Extract the [x, y] coordinate from the center of the cell holding the provided text.  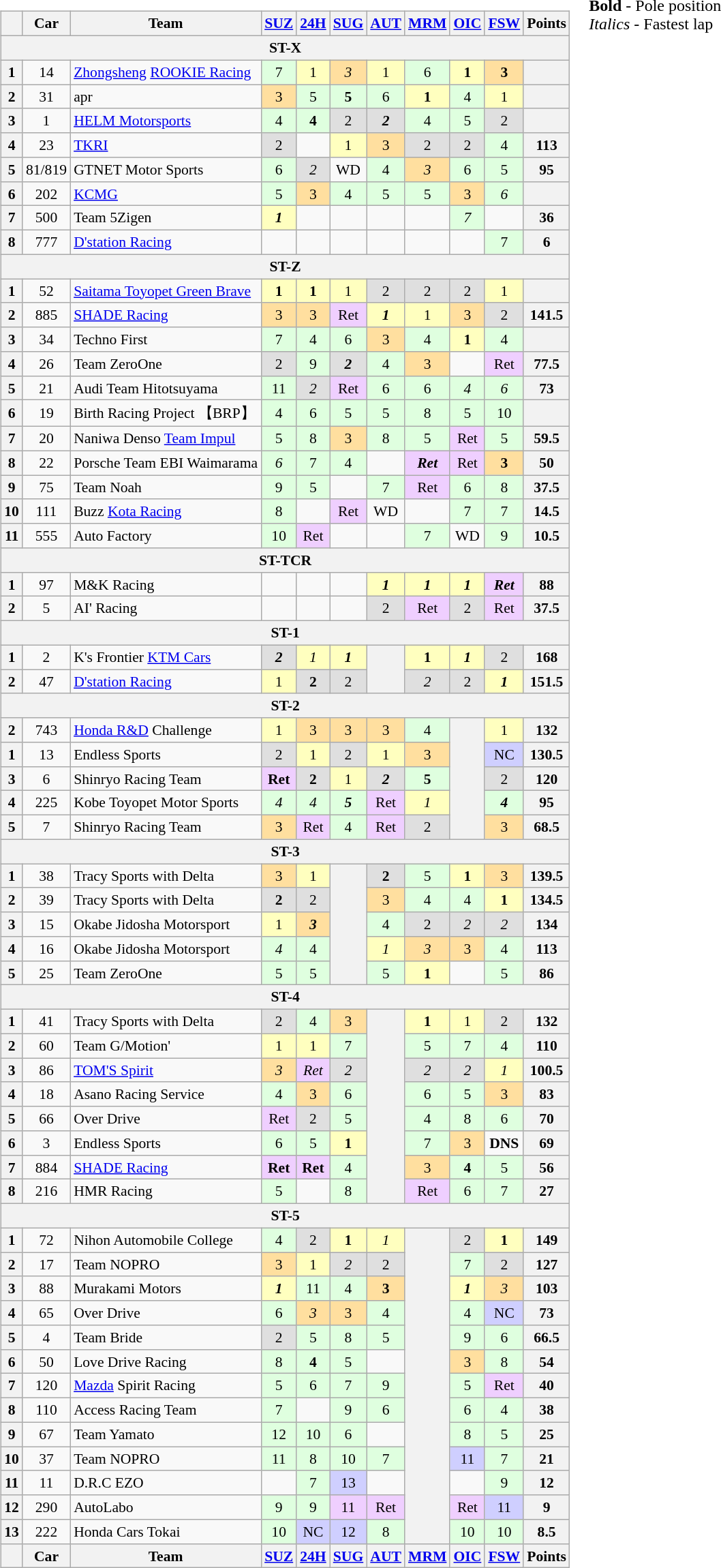
66.5 [547, 1338]
ST-3 [285, 851]
16 [46, 949]
19 [46, 413]
Nihon Automobile College [166, 1240]
GTNET Motor Sports [166, 170]
168 [547, 657]
27 [547, 1192]
52 [46, 291]
127 [547, 1265]
39 [46, 900]
202 [46, 194]
290 [46, 1507]
TKRI [166, 145]
Honda Cars Tokai [166, 1532]
Access Racing Team [166, 1410]
8.5 [547, 1532]
72 [46, 1240]
Honda R&D Challenge [166, 730]
149 [547, 1240]
26 [46, 364]
14.5 [547, 511]
D.R.C EZO [166, 1483]
DNS [504, 1143]
K's Frontier KTM Cars [166, 657]
65 [46, 1313]
ST-2 [285, 706]
HMR Racing [166, 1192]
111 [46, 511]
59.5 [547, 438]
Team Bride [166, 1338]
68.5 [547, 827]
47 [46, 682]
Techno First [166, 340]
41 [46, 1021]
70 [547, 1119]
100.5 [547, 1070]
M&K Racing [166, 584]
Zhongsheng ROOKIE Racing [166, 72]
ST-Z [285, 267]
ST-5 [285, 1216]
AI' Racing [166, 609]
54 [547, 1361]
40 [547, 1386]
34 [46, 340]
130.5 [547, 755]
KCMG [166, 194]
Auto Factory [166, 536]
134.5 [547, 900]
Love Drive Racing [166, 1361]
Team G/Motion' [166, 1046]
TOM'S Spirit [166, 1070]
Saitama Toyopet Green Brave [166, 291]
222 [46, 1532]
75 [46, 487]
Mazda Spirit Racing [166, 1386]
83 [547, 1094]
20 [46, 438]
Team Yamato [166, 1434]
141.5 [547, 315]
500 [46, 218]
ST-X [285, 48]
777 [46, 242]
139.5 [547, 876]
ST-TCR [285, 560]
Team Noah [166, 487]
60 [46, 1046]
81/819 [46, 170]
ST-4 [285, 997]
AutoLabo [166, 1507]
23 [46, 145]
ST-1 [285, 633]
Audi Team Hitotsuyama [166, 388]
151.5 [547, 682]
37 [46, 1459]
97 [46, 584]
67 [46, 1434]
HELM Motorsports [166, 121]
Birth Racing Project 【BRP】 [166, 413]
134 [547, 924]
69 [547, 1143]
225 [46, 803]
Buzz Kota Racing [166, 511]
10.5 [547, 536]
Murakami Motors [166, 1288]
66 [46, 1119]
31 [46, 97]
216 [46, 1192]
apr [166, 97]
36 [547, 218]
56 [547, 1167]
Kobe Toyopet Motor Sports [166, 803]
Naniwa Denso Team Impul [166, 438]
77.5 [547, 364]
Team 5Zigen [166, 218]
14 [46, 72]
17 [46, 1265]
743 [46, 730]
22 [46, 463]
884 [46, 1167]
18 [46, 1094]
555 [46, 536]
Porsche Team EBI Waimarama [166, 463]
Asano Racing Service [166, 1094]
103 [547, 1288]
15 [46, 924]
885 [46, 315]
